Output the [x, y] coordinate of the center of the cell containing the given text.  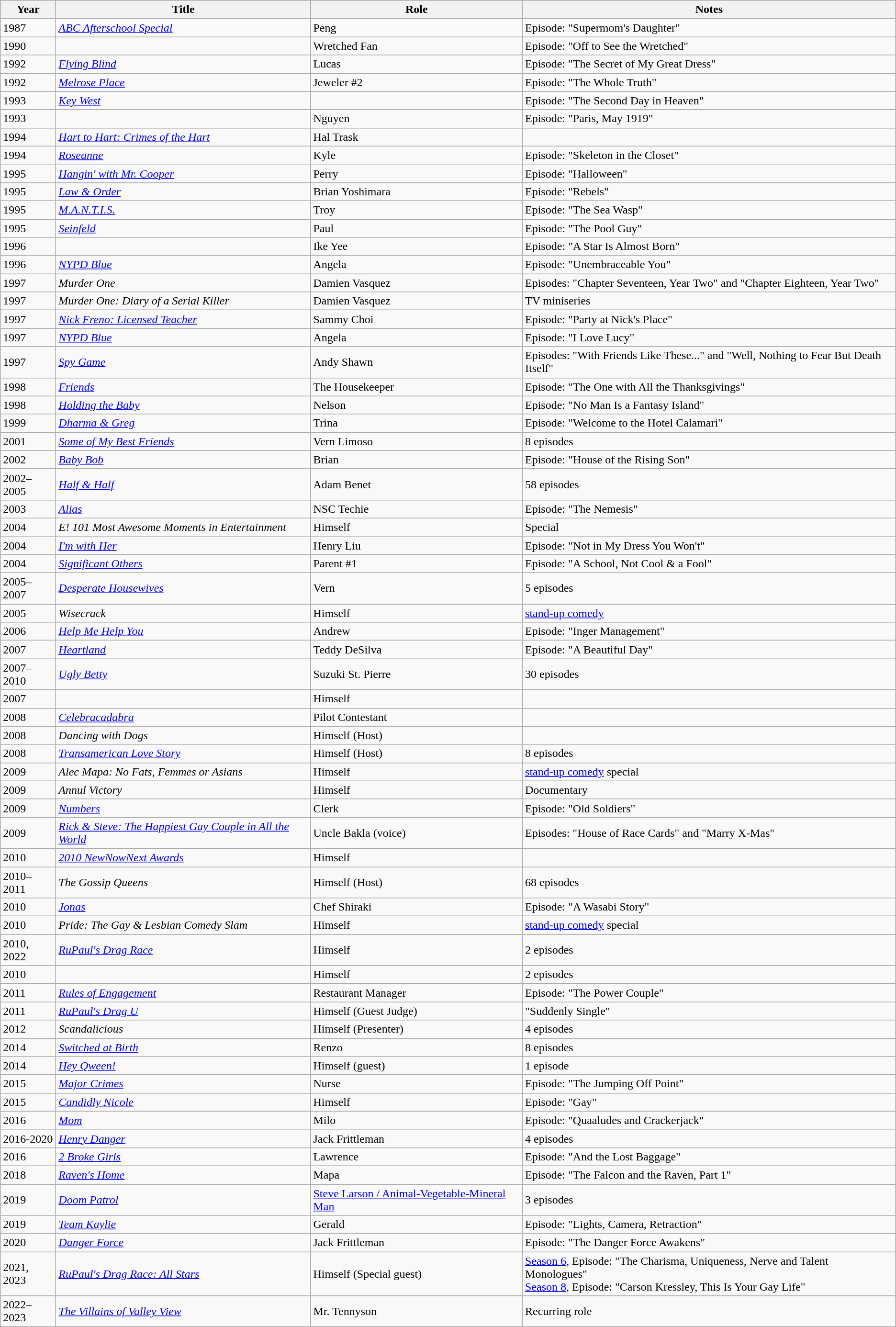
Episode: "Not in My Dress You Won't" [709, 545]
stand-up comedy [709, 613]
The Villains of Valley View [183, 1312]
NSC Techie [416, 509]
Celebracadabra [183, 717]
Episode: "Off to See the Wretched" [709, 46]
Some of My Best Friends [183, 441]
68 episodes [709, 882]
Nelson [416, 405]
2010, 2022 [28, 950]
Hey Qween! [183, 1066]
Episode: "Supermom's Daughter" [709, 28]
I'm with Her [183, 545]
Season 6, Episode: "The Charisma, Uniqueness, Nerve and Talent Monologues"Season 8, Episode: "Carson Kressley, This Is Your Gay Life" [709, 1274]
Friends [183, 387]
Episodes: "House of Race Cards" and "Marry X-Mas" [709, 833]
2001 [28, 441]
Mom [183, 1120]
2007–2010 [28, 674]
Year [28, 10]
Documentary [709, 790]
Ike Yee [416, 247]
Pilot Contestant [416, 717]
Parent #1 [416, 564]
Transamerican Love Story [183, 753]
Episode: "Welcome to the Hotel Calamari" [709, 423]
Significant Others [183, 564]
2022–2023 [28, 1312]
M.A.N.T.I.S. [183, 210]
Special [709, 527]
Desperate Housewives [183, 589]
Episode: "The Second Day in Heaven" [709, 101]
Episode: "A School, Not Cool & a Fool" [709, 564]
Hal Trask [416, 137]
TV miniseries [709, 301]
Rick & Steve: The Happiest Gay Couple in All the World [183, 833]
Troy [416, 210]
Roseanne [183, 155]
Major Crimes [183, 1084]
Episode: "A Star Is Almost Born" [709, 247]
The Housekeeper [416, 387]
Restaurant Manager [416, 993]
RuPaul's Drag Race [183, 950]
2018 [28, 1175]
The Gossip Queens [183, 882]
Teddy DeSilva [416, 650]
Renzo [416, 1047]
Trina [416, 423]
Episode: "Unembraceable You" [709, 265]
2010–2011 [28, 882]
Episode: "The Pool Guy" [709, 228]
Peng [416, 28]
Seinfeld [183, 228]
Episodes: "Chapter Seventeen, Year Two" and "Chapter Eighteen, Year Two" [709, 283]
2002–2005 [28, 484]
Episode: "I Love Lucy" [709, 337]
Lucas [416, 64]
Himself (Guest Judge) [416, 1011]
Heartland [183, 650]
Mr. Tennyson [416, 1312]
Scandalicious [183, 1029]
Role [416, 10]
Episodes: "With Friends Like These..." and "Well, Nothing to Fear But Death Itself" [709, 362]
Spy Game [183, 362]
2020 [28, 1243]
30 episodes [709, 674]
Episode: "The One with All the Thanksgivings" [709, 387]
Kyle [416, 155]
Episode: "The Power Couple" [709, 993]
Chef Shiraki [416, 907]
Episode: "The Sea Wasp" [709, 210]
Episode: "And the Lost Baggage" [709, 1157]
Uncle Bakla (voice) [416, 833]
Episode: "Quaaludes and Crackerjack" [709, 1120]
Notes [709, 10]
Episode: "Skeleton in the Closet" [709, 155]
Team Kaylie [183, 1225]
2005 [28, 613]
Doom Patrol [183, 1200]
Episode: "Party at Nick's Place" [709, 319]
5 episodes [709, 589]
Vern [416, 589]
Key West [183, 101]
2003 [28, 509]
Gerald [416, 1225]
Episode: "No Man Is a Fantasy Island" [709, 405]
Episode: "The Nemesis" [709, 509]
2021, 2023 [28, 1274]
Episode: "The Falcon and the Raven, Part 1" [709, 1175]
2 Broke Girls [183, 1157]
1987 [28, 28]
Baby Bob [183, 460]
Danger Force [183, 1243]
Dancing with Dogs [183, 735]
Himself (Special guest) [416, 1274]
Episode: "Old Soldiers" [709, 808]
Numbers [183, 808]
Vern Limoso [416, 441]
Jonas [183, 907]
Episode: "Gay" [709, 1102]
RuPaul's Drag U [183, 1011]
Hangin' with Mr. Cooper [183, 173]
Alias [183, 509]
3 episodes [709, 1200]
Episode: "Lights, Camera, Retraction" [709, 1225]
Steve Larson / Animal-Vegetable-Mineral Man [416, 1200]
Flying Blind [183, 64]
Half & Half [183, 484]
2002 [28, 460]
2016-2020 [28, 1138]
Title [183, 10]
RuPaul's Drag Race: All Stars [183, 1274]
Wisecrack [183, 613]
1999 [28, 423]
Episode: "The Secret of My Great Dress" [709, 64]
Murder One [183, 283]
1 episode [709, 1066]
1990 [28, 46]
Perry [416, 173]
Paul [416, 228]
Brian [416, 460]
Episode: "A Beautiful Day" [709, 650]
Episode: "The Whole Truth" [709, 82]
Milo [416, 1120]
Episode: "House of the Rising Son" [709, 460]
Mapa [416, 1175]
Alec Mapa: No Fats, Femmes or Asians [183, 772]
2010 NewNowNext Awards [183, 857]
Nick Freno: Licensed Teacher [183, 319]
Nguyen [416, 119]
Switched at Birth [183, 1047]
Episode: "The Jumping Off Point" [709, 1084]
"Suddenly Single" [709, 1011]
2005–2007 [28, 589]
Lawrence [416, 1157]
Episode: "Rebels" [709, 191]
E! 101 Most Awesome Moments in Entertainment [183, 527]
Candidly Nicole [183, 1102]
Nurse [416, 1084]
ABC Afterschool Special [183, 28]
Suzuki St. Pierre [416, 674]
Raven's Home [183, 1175]
Law & Order [183, 191]
Henry Danger [183, 1138]
58 episodes [709, 484]
Wretched Fan [416, 46]
Henry Liu [416, 545]
Adam Benet [416, 484]
Ugly Betty [183, 674]
Murder One: Diary of a Serial Killer [183, 301]
Andrew [416, 631]
2006 [28, 631]
Episode: "Inger Management" [709, 631]
Hart to Hart: Crimes of the Hart [183, 137]
Annul Victory [183, 790]
2012 [28, 1029]
Rules of Engagement [183, 993]
Pride: The Gay & Lesbian Comedy Slam [183, 925]
Holding the Baby [183, 405]
Clerk [416, 808]
Melrose Place [183, 82]
Dharma & Greg [183, 423]
Brian Yoshimara [416, 191]
Andy Shawn [416, 362]
Episode: "Paris, May 1919" [709, 119]
Episode: "A Wasabi Story" [709, 907]
Recurring role [709, 1312]
Help Me Help You [183, 631]
Jeweler #2 [416, 82]
Episode: "Halloween" [709, 173]
Episode: "The Danger Force Awakens" [709, 1243]
Himself (Presenter) [416, 1029]
Himself (guest) [416, 1066]
Sammy Choi [416, 319]
